Locate the cell with the specified text and output its [X, Y] center coordinate. 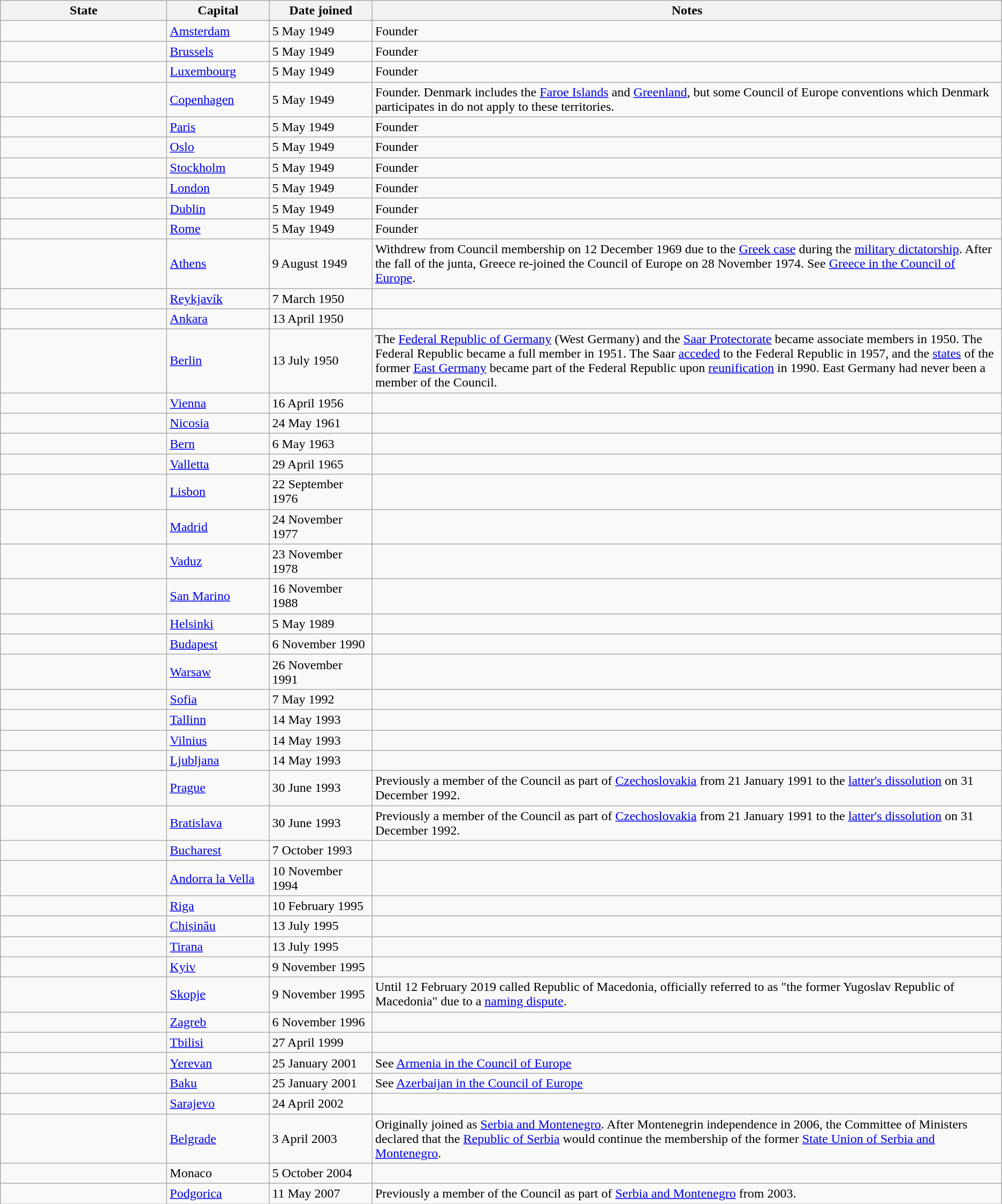
Yerevan [218, 1063]
Sarajevo [218, 1103]
16 April 1956 [321, 403]
Paris [218, 127]
24 April 2002 [321, 1103]
Baku [218, 1083]
Rome [218, 229]
Vaduz [218, 561]
Andorra la Vella [218, 878]
Monaco [218, 1173]
See Azerbaijan in the Council of Europe [687, 1083]
Podgorica [218, 1194]
San Marino [218, 596]
13 April 1950 [321, 319]
Until 12 February 2019 called Republic of Macedonia, officially referred to as "the former Yugoslav Republic of Macedonia" due to a naming dispute. [687, 995]
24 November 1977 [321, 527]
Lisbon [218, 491]
Belgrade [218, 1138]
Kyiv [218, 967]
Prague [218, 788]
Bratislava [218, 823]
Helsinki [218, 624]
Budapest [218, 644]
Bern [218, 444]
Sofia [218, 699]
7 March 1950 [321, 298]
See Armenia in the Council of Europe [687, 1063]
Valletta [218, 464]
16 November 1988 [321, 596]
Riga [218, 906]
Date joined [321, 11]
29 April 1965 [321, 464]
7 October 1993 [321, 851]
Warsaw [218, 671]
24 May 1961 [321, 423]
Nicosia [218, 423]
Vienna [218, 403]
Capital [218, 11]
6 November 1990 [321, 644]
Tirana [218, 946]
Previously a member of the Council as part of Serbia and Montenegro from 2003. [687, 1194]
Madrid [218, 527]
27 April 1999 [321, 1042]
Tbilisi [218, 1042]
Oslo [218, 147]
22 September 1976 [321, 491]
Dublin [218, 208]
11 May 2007 [321, 1194]
10 November 1994 [321, 878]
Berlin [218, 361]
Bucharest [218, 851]
Luxembourg [218, 72]
Tallinn [218, 720]
Copenhagen [218, 100]
Notes [687, 11]
Ankara [218, 319]
Stockholm [218, 168]
Ljubljana [218, 761]
Reykjavík [218, 298]
3 April 2003 [321, 1138]
London [218, 188]
Amsterdam [218, 31]
13 July 1950 [321, 361]
26 November 1991 [321, 671]
5 October 2004 [321, 1173]
23 November 1978 [321, 561]
Skopje [218, 995]
10 February 1995 [321, 906]
Athens [218, 263]
Zagreb [218, 1022]
Brussels [218, 51]
5 May 1989 [321, 624]
6 May 1963 [321, 444]
Chișinău [218, 926]
6 November 1996 [321, 1022]
7 May 1992 [321, 699]
State [83, 11]
Vilnius [218, 740]
9 August 1949 [321, 263]
